Provide the [x, y] coordinate of the cell's center where the given text is located.  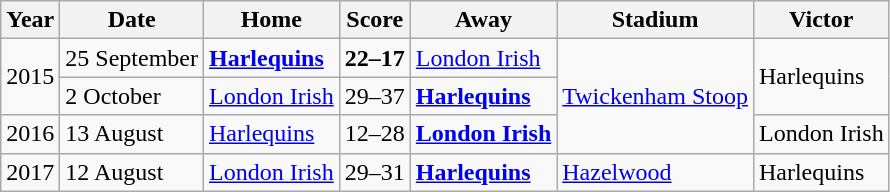
22–17 [374, 58]
Stadium [656, 20]
2 October [132, 96]
Hazelwood [656, 172]
2015 [30, 77]
Year [30, 20]
Score [374, 20]
29–31 [374, 172]
13 August [132, 134]
25 September [132, 58]
Away [483, 20]
Home [272, 20]
2017 [30, 172]
Victor [821, 20]
Twickenham Stoop [656, 96]
12–28 [374, 134]
2016 [30, 134]
Date [132, 20]
12 August [132, 172]
29–37 [374, 96]
